Output the (x, y) coordinate of the center of the cell containing the given text.  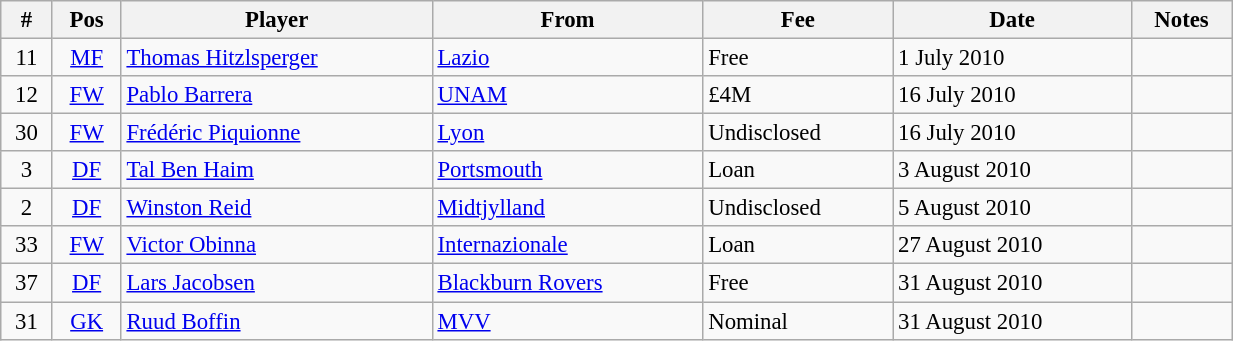
From (568, 20)
Nominal (798, 321)
3 August 2010 (1012, 170)
27 August 2010 (1012, 245)
Internazionale (568, 245)
Fee (798, 20)
2 (26, 208)
11 (26, 58)
UNAM (568, 95)
Frédéric Piquionne (276, 133)
1 July 2010 (1012, 58)
£4M (798, 95)
MVV (568, 321)
# (26, 20)
Portsmouth (568, 170)
Blackburn Rovers (568, 283)
Thomas Hitzlsperger (276, 58)
Lars Jacobsen (276, 283)
Date (1012, 20)
GK (86, 321)
37 (26, 283)
33 (26, 245)
Notes (1181, 20)
Lazio (568, 58)
3 (26, 170)
Winston Reid (276, 208)
Ruud Boffin (276, 321)
Midtjylland (568, 208)
Pablo Barrera (276, 95)
12 (26, 95)
Lyon (568, 133)
Tal Ben Haim (276, 170)
30 (26, 133)
MF (86, 58)
31 (26, 321)
Player (276, 20)
Victor Obinna (276, 245)
5 August 2010 (1012, 208)
Pos (86, 20)
